Locate the cell with the specified text and output its (x, y) center coordinate. 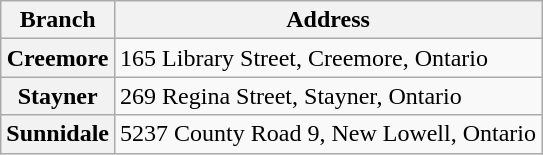
Creemore (58, 58)
Address (328, 20)
165 Library Street, Creemore, Ontario (328, 58)
269 Regina Street, Stayner, Ontario (328, 96)
Stayner (58, 96)
Branch (58, 20)
5237 County Road 9, New Lowell, Ontario (328, 134)
Sunnidale (58, 134)
